Scan for the cell matching the given text and deliver its [x, y] coordinate at center. 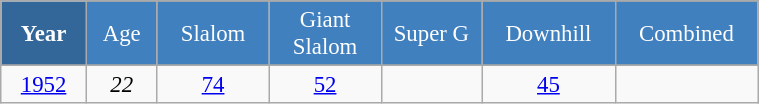
GiantSlalom [325, 34]
Slalom [213, 34]
Downhill [549, 34]
Combined [686, 34]
Super G [432, 34]
1952 [44, 85]
45 [549, 85]
52 [325, 85]
22 [122, 85]
Year [44, 34]
Age [122, 34]
74 [213, 85]
